Provide the (x, y) coordinate of the cell's center where the given text is located.  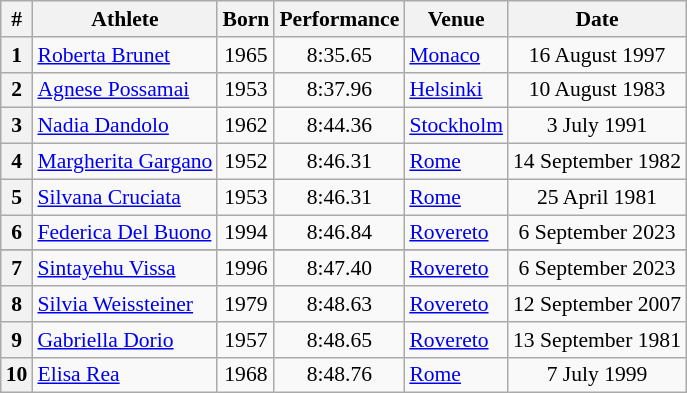
8:48.65 (339, 340)
7 (17, 269)
5 (17, 197)
14 September 1982 (597, 162)
1968 (246, 375)
Nadia Dandolo (124, 126)
8:35.65 (339, 55)
3 July 1991 (597, 126)
Federica Del Buono (124, 233)
Gabriella Dorio (124, 340)
13 September 1981 (597, 340)
Silvana Cruciata (124, 197)
10 (17, 375)
6 (17, 233)
Margherita Gargano (124, 162)
Silvia Weissteiner (124, 304)
16 August 1997 (597, 55)
7 July 1999 (597, 375)
1965 (246, 55)
3 (17, 126)
12 September 2007 (597, 304)
Agnese Possamai (124, 90)
Stockholm (456, 126)
1 (17, 55)
Performance (339, 19)
Born (246, 19)
Roberta Brunet (124, 55)
1996 (246, 269)
8:37.96 (339, 90)
Helsinki (456, 90)
4 (17, 162)
1952 (246, 162)
Monaco (456, 55)
8:44.36 (339, 126)
1957 (246, 340)
1962 (246, 126)
Sintayehu Vissa (124, 269)
9 (17, 340)
8:46.84 (339, 233)
8:47.40 (339, 269)
10 August 1983 (597, 90)
Date (597, 19)
8:48.63 (339, 304)
# (17, 19)
Athlete (124, 19)
Elisa Rea (124, 375)
2 (17, 90)
8:48.76 (339, 375)
8 (17, 304)
Venue (456, 19)
1994 (246, 233)
25 April 1981 (597, 197)
1979 (246, 304)
